Return [x, y] of the center of cell containing provided text 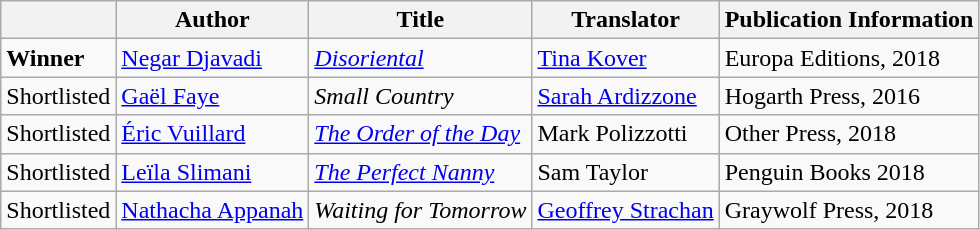
Small Country [420, 96]
Gaël Faye [212, 96]
Title [420, 20]
Nathacha Appanah [212, 210]
Tina Kover [626, 58]
Other Press, 2018 [849, 134]
Mark Polizzotti [626, 134]
Author [212, 20]
Hogarth Press, 2016 [849, 96]
The Order of the Day [420, 134]
Publication Information [849, 20]
Negar Djavadi [212, 58]
Sarah Ardizzone [626, 96]
Winner [58, 58]
Sam Taylor [626, 172]
Translator [626, 20]
Penguin Books 2018 [849, 172]
Éric Vuillard [212, 134]
Disoriental [420, 58]
Waiting for Tomorrow [420, 210]
The Perfect Nanny [420, 172]
Leïla Slimani [212, 172]
Graywolf Press, 2018 [849, 210]
Geoffrey Strachan [626, 210]
Europa Editions, 2018 [849, 58]
